Find where the given text appears and provide that cell's center as (x, y) coordinate. 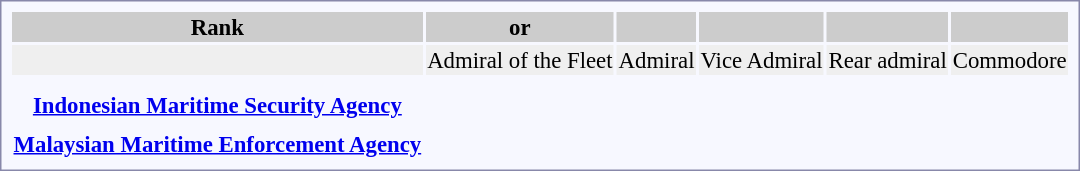
Indonesian Maritime Security Agency (218, 105)
Admiral (656, 60)
Admiral of the Fleet (520, 60)
Malaysian Maritime Enforcement Agency (218, 144)
or (520, 27)
Rank (218, 27)
Commodore (1010, 60)
Vice Admiral (762, 60)
Rear admiral (888, 60)
